Extract the [X, Y] coordinate from the center of the cell holding the provided text.  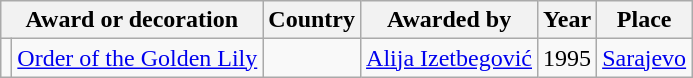
Country [312, 20]
Awarded by [450, 20]
Year [568, 20]
Alija Izetbegović [450, 58]
Order of the Golden Lily [138, 58]
Place [644, 20]
Sarajevo [644, 58]
Award or decoration [132, 20]
1995 [568, 58]
